Find where the given text appears and provide that cell's center as [X, Y] coordinate. 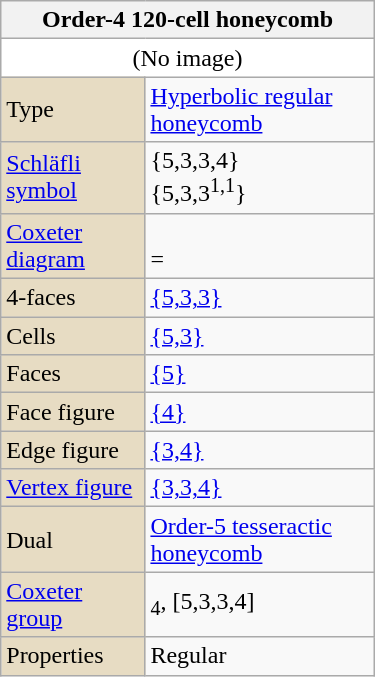
Coxeter group [73, 604]
{5,3} [260, 336]
{5,3,3} [260, 298]
Regular [260, 656]
{5,3,3,4}{5,3,31,1} [260, 178]
Edge figure [73, 450]
Properties [73, 656]
Order-5 tesseractic honeycomb [260, 540]
(No image) [188, 58]
{3,4} [260, 450]
{4} [260, 412]
Face figure [73, 412]
Faces [73, 374]
{5} [260, 374]
Coxeter diagram [73, 246]
Order-4 120-cell honeycomb [188, 20]
Vertex figure [73, 488]
Type [73, 110]
Dual [73, 540]
4-faces [73, 298]
Hyperbolic regular honeycomb [260, 110]
Schläfli symbol [73, 178]
4, [5,3,3,4] [260, 604]
= [260, 246]
Cells [73, 336]
{3,3,4} [260, 488]
